For the text-containing cell, return its midpoint in [x, y] coordinate format. 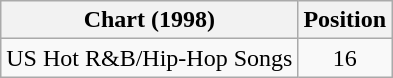
Chart (1998) [150, 20]
16 [345, 58]
Position [345, 20]
US Hot R&B/Hip-Hop Songs [150, 58]
